For the text-containing cell, return its midpoint in [X, Y] coordinate format. 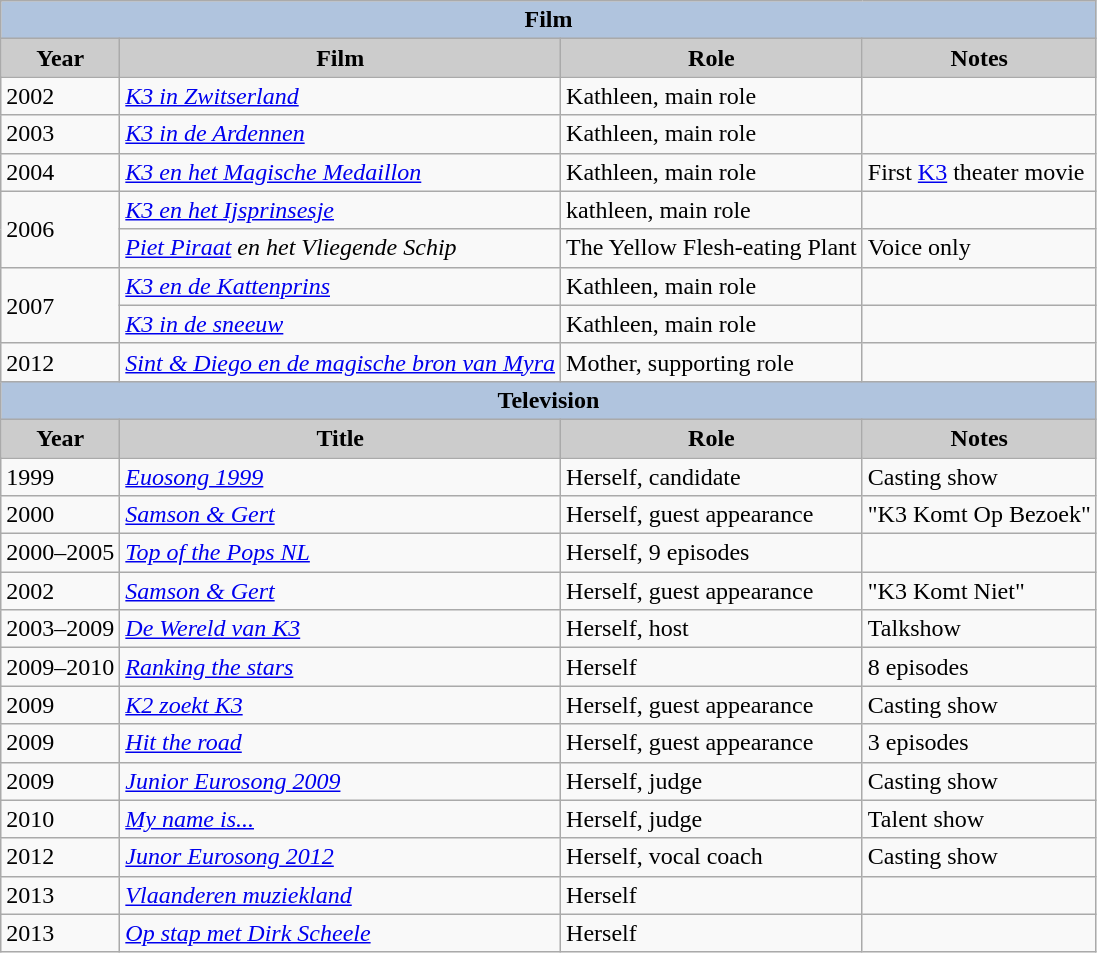
Talkshow [979, 629]
My name is... [340, 819]
2000–2005 [60, 553]
K3 in Zwitserland [340, 96]
1999 [60, 477]
Herself, 9 episodes [712, 553]
Television [548, 400]
kathleen, main role [712, 210]
Op stap met Dirk Scheele [340, 933]
Mother, supporting role [712, 362]
The Yellow Flesh-eating Plant [712, 248]
2007 [60, 305]
Junor Eurosong 2012 [340, 857]
Piet Piraat en het Vliegende Schip [340, 248]
2000 [60, 515]
3 episodes [979, 743]
Vlaanderen muziekland [340, 895]
Herself, candidate [712, 477]
K3 en de Kattenprins [340, 286]
2006 [60, 229]
Herself, vocal coach [712, 857]
"K3 Komt Niet" [979, 591]
K3 en het Ijsprinsesje [340, 210]
Euosong 1999 [340, 477]
Sint & Diego en de magische bron van Myra [340, 362]
Hit the road [340, 743]
Herself, host [712, 629]
8 episodes [979, 667]
Ranking the stars [340, 667]
2004 [60, 172]
Talent show [979, 819]
K3 en het Magische Medaillon [340, 172]
2010 [60, 819]
First K3 theater movie [979, 172]
De Wereld van K3 [340, 629]
Title [340, 438]
Junior Eurosong 2009 [340, 781]
K3 in de Ardennen [340, 134]
K2 zoekt K3 [340, 705]
2003–2009 [60, 629]
2009–2010 [60, 667]
"K3 Komt Op Bezoek" [979, 515]
Voice only [979, 248]
K3 in de sneeuw [340, 324]
Top of the Pops NL [340, 553]
2003 [60, 134]
